Capture the cell that displays the provided text and extract its (X, Y) central coordinate. 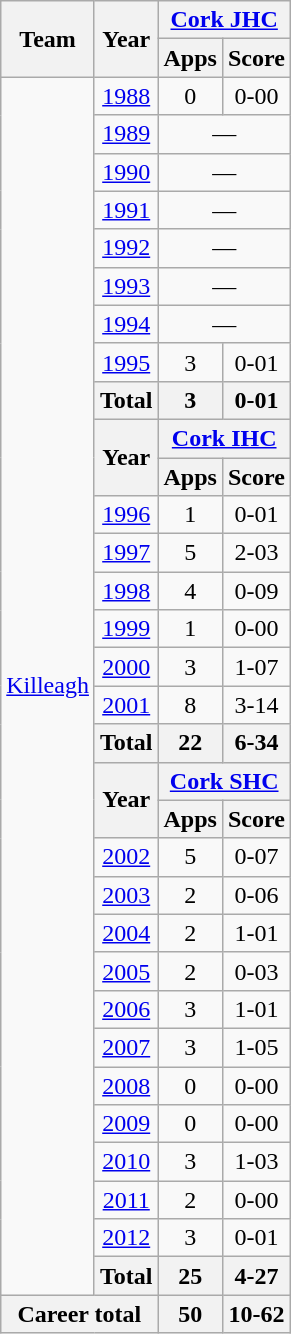
Cork JHC (224, 20)
10-62 (256, 1314)
2007 (126, 1047)
1993 (126, 286)
Career total (80, 1314)
1998 (126, 591)
2012 (126, 1238)
1991 (126, 210)
8 (190, 705)
2000 (126, 667)
1990 (126, 172)
1988 (126, 96)
2010 (126, 1162)
1995 (126, 362)
Cork IHC (224, 438)
2002 (126, 857)
2008 (126, 1085)
2-03 (256, 553)
0-07 (256, 857)
0-03 (256, 971)
0-09 (256, 591)
2011 (126, 1200)
2001 (126, 705)
1989 (126, 134)
25 (190, 1276)
2003 (126, 895)
2005 (126, 971)
Team (48, 39)
4-27 (256, 1276)
1999 (126, 629)
0-06 (256, 895)
1-03 (256, 1162)
22 (190, 743)
4 (190, 591)
6-34 (256, 743)
1992 (126, 248)
50 (190, 1314)
2004 (126, 933)
1994 (126, 324)
2009 (126, 1124)
Killeagh (48, 686)
2006 (126, 1009)
1997 (126, 553)
1-05 (256, 1047)
1996 (126, 515)
3-14 (256, 705)
Cork SHC (224, 781)
1-07 (256, 667)
